Locate the cell with the specified text and output its (x, y) center coordinate. 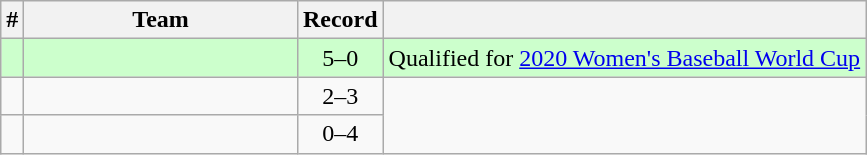
Qualified for 2020 Women's Baseball World Cup (624, 58)
# (12, 20)
Record (340, 20)
2–3 (340, 96)
0–4 (340, 134)
5–0 (340, 58)
Team (161, 20)
